Capture the cell that displays the provided text and extract its (X, Y) central coordinate. 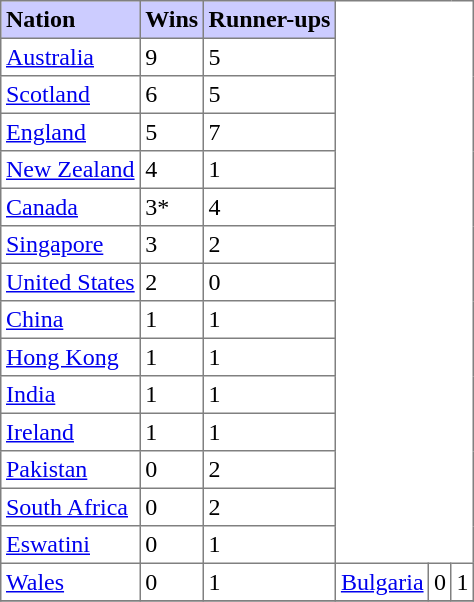
Wins (172, 20)
Runner-ups (269, 20)
England (70, 132)
Canada (70, 207)
United States (70, 282)
Pakistan (70, 470)
South Africa (70, 507)
Bulgaria (382, 582)
Australia (70, 57)
6 (172, 95)
Scotland (70, 95)
Eswatini (70, 545)
3 (172, 245)
India (70, 395)
New Zealand (70, 170)
Singapore (70, 245)
3* (172, 207)
Ireland (70, 432)
China (70, 320)
9 (172, 57)
Hong Kong (70, 357)
7 (269, 132)
Nation (70, 20)
Wales (70, 582)
